Provide the (x, y) coordinate of the cell's center where the given text is located.  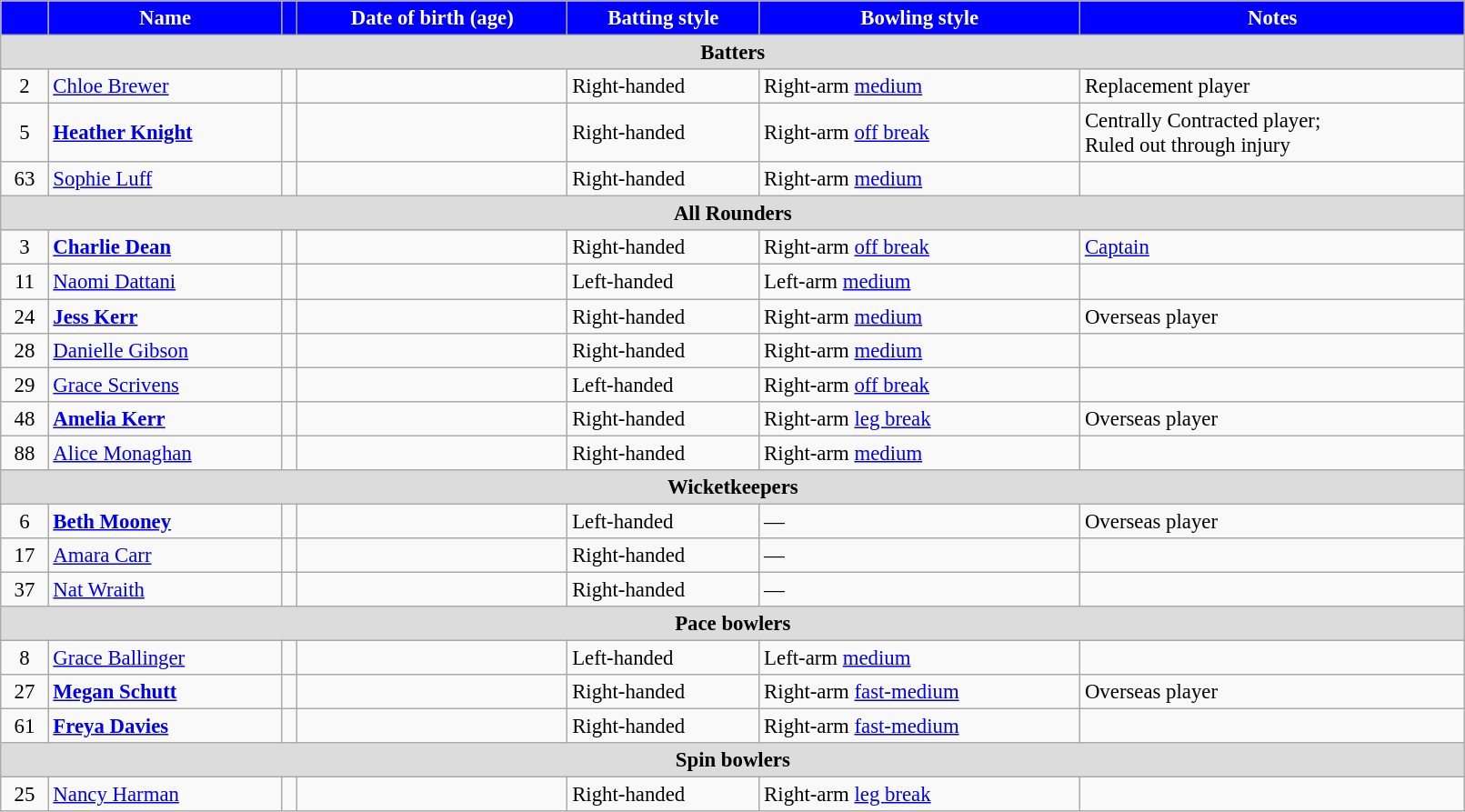
Danielle Gibson (166, 350)
2 (25, 86)
Replacement player (1273, 86)
Chloe Brewer (166, 86)
Captain (1273, 248)
3 (25, 248)
All Rounders (733, 214)
25 (25, 795)
Pace bowlers (733, 624)
37 (25, 589)
Jess Kerr (166, 316)
Amara Carr (166, 556)
Grace Ballinger (166, 658)
11 (25, 282)
63 (25, 179)
Heather Knight (166, 133)
Wicketkeepers (733, 487)
Bowling style (920, 18)
88 (25, 453)
Charlie Dean (166, 248)
24 (25, 316)
Beth Mooney (166, 521)
Freya Davies (166, 727)
Nancy Harman (166, 795)
17 (25, 556)
Amelia Kerr (166, 418)
5 (25, 133)
61 (25, 727)
48 (25, 418)
Grace Scrivens (166, 385)
6 (25, 521)
Sophie Luff (166, 179)
Nat Wraith (166, 589)
8 (25, 658)
Date of birth (age) (433, 18)
Naomi Dattani (166, 282)
Alice Monaghan (166, 453)
Megan Schutt (166, 692)
28 (25, 350)
Centrally Contracted player; Ruled out through injury (1273, 133)
Notes (1273, 18)
Name (166, 18)
Batters (733, 53)
Batting style (664, 18)
27 (25, 692)
29 (25, 385)
Spin bowlers (733, 760)
